Locate the cell with the specified text and output its (X, Y) center coordinate. 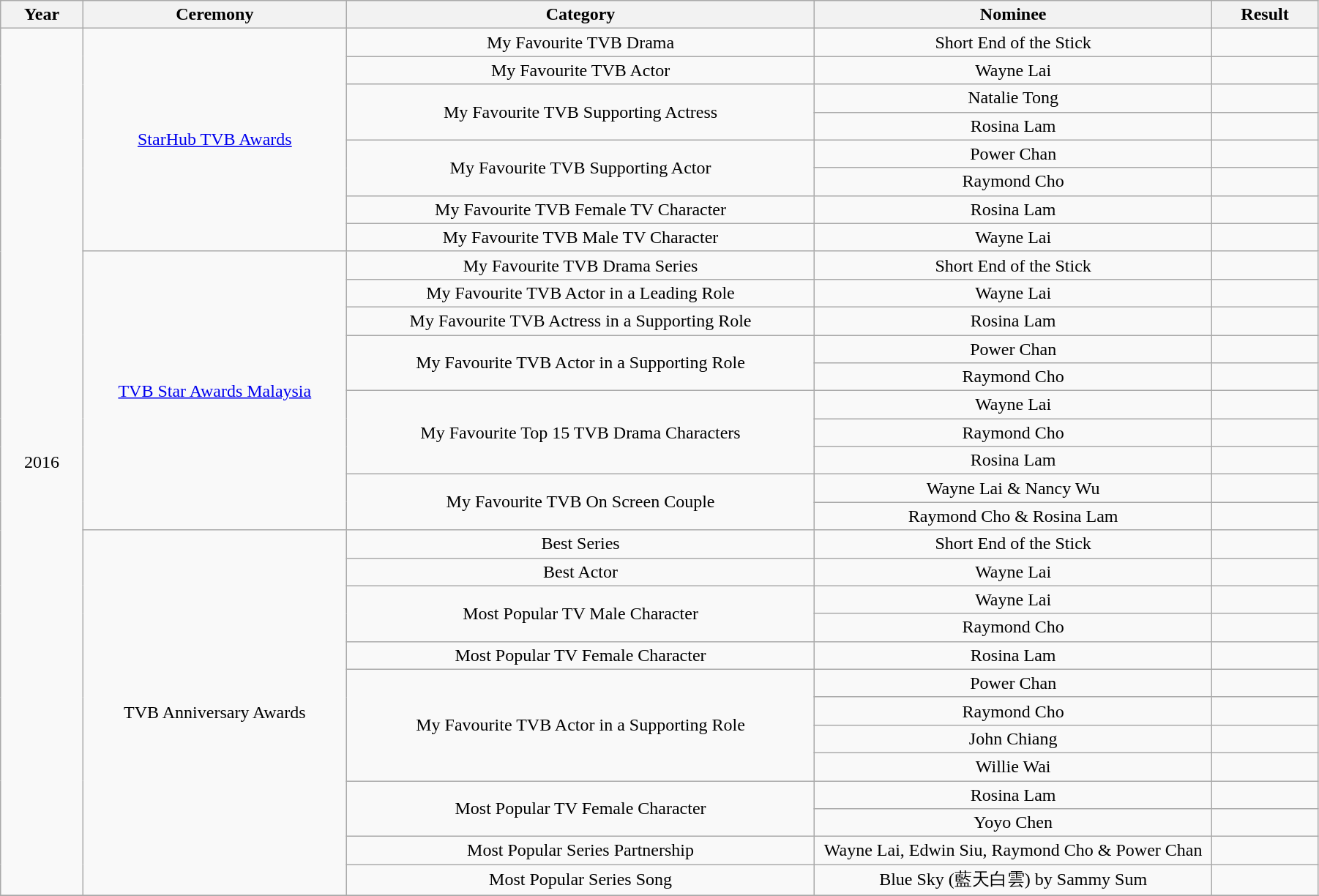
My Favourite TVB Supporting Actor (580, 168)
My Favourite TVB Female TV Character (580, 209)
My Favourite TVB On Screen Couple (580, 502)
Willie Wai (1013, 766)
Most Popular Series Partnership (580, 851)
Raymond Cho & Rosina Lam (1013, 516)
Year (42, 15)
Most Popular TV Male Character (580, 613)
Category (580, 15)
Nominee (1013, 15)
My Favourite Top 15 TVB Drama Characters (580, 433)
My Favourite TVB Actor in a Leading Role (580, 293)
StarHub TVB Awards (214, 140)
Yoyo Chen (1013, 823)
Ceremony (214, 15)
Best Actor (580, 572)
My Favourite TVB Drama (580, 42)
Wayne Lai, Edwin Siu, Raymond Cho & Power Chan (1013, 851)
Best Series (580, 544)
Wayne Lai & Nancy Wu (1013, 488)
2016 (42, 462)
TVB Star Awards Malaysia (214, 391)
Most Popular Series Song (580, 880)
My Favourite TVB Drama Series (580, 265)
Natalie Tong (1013, 98)
Blue Sky (藍天白雲) by Sammy Sum (1013, 880)
Result (1265, 15)
TVB Anniversary Awards (214, 713)
My Favourite TVB Supporting Actress (580, 112)
My Favourite TVB Male TV Character (580, 237)
My Favourite TVB Actor (580, 70)
My Favourite TVB Actress in a Supporting Role (580, 321)
John Chiang (1013, 739)
